Find where the given text appears and provide that cell's center as [X, Y] coordinate. 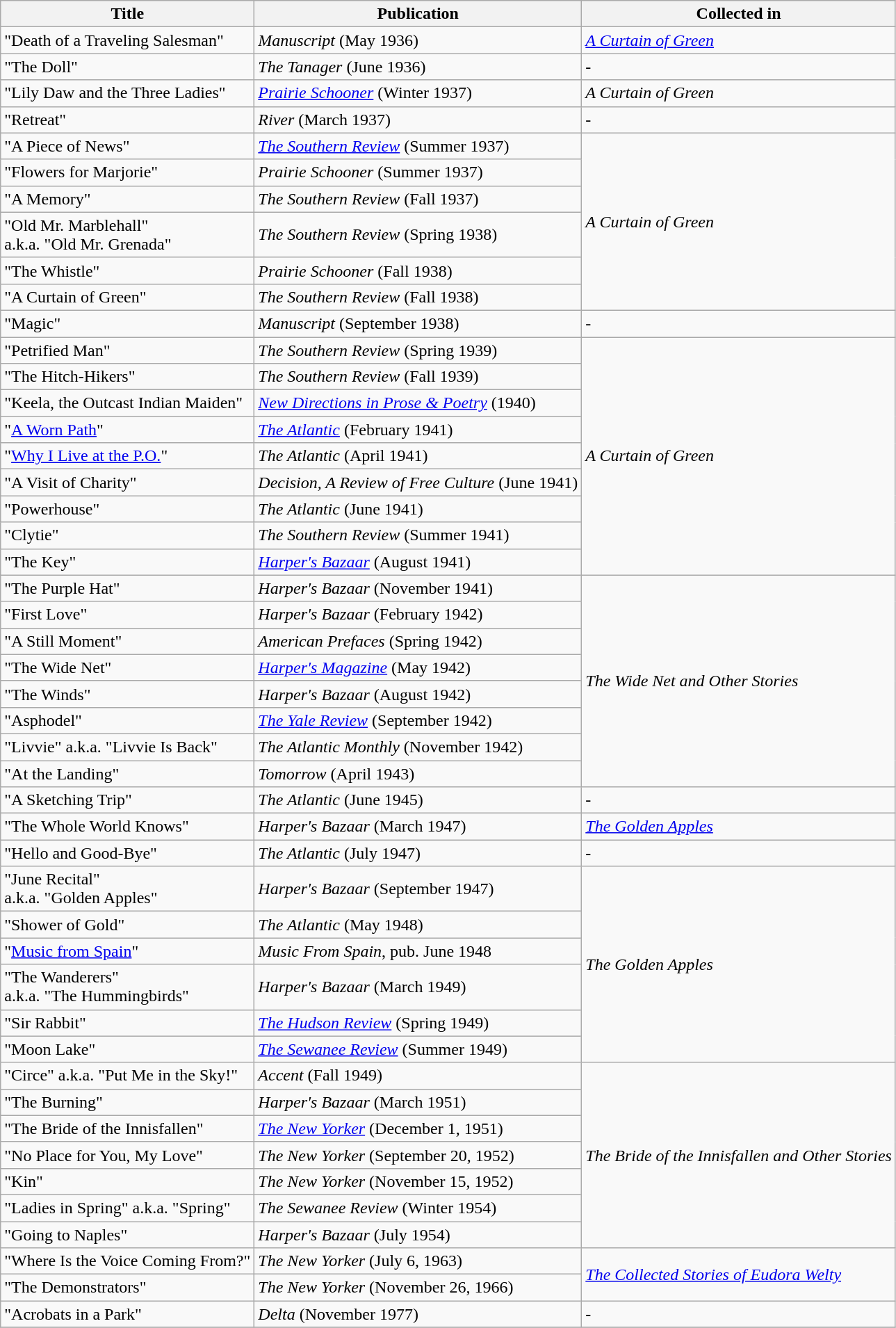
Manuscript (September 1938) [418, 323]
The Southern Review (Spring 1938) [418, 235]
"Moon Lake" [128, 1049]
Harper's Bazaar (August 1941) [418, 562]
New Directions in Prose & Poetry (1940) [418, 403]
The Atlantic (February 1941) [418, 430]
The New Yorker (July 6, 1963) [418, 1261]
"Powerhouse" [128, 509]
"A Sketching Trip" [128, 800]
"The Wide Net" [128, 667]
"Why I Live at the P.O." [128, 456]
"Livvie" a.k.a. "Livvie Is Back" [128, 747]
Harper's Bazaar (March 1949) [418, 987]
The New Yorker (September 20, 1952) [418, 1155]
Harper's Bazaar (September 1947) [418, 889]
The Sewanee Review (Summer 1949) [418, 1049]
The Southern Review (Summer 1941) [418, 535]
"Shower of Gold" [128, 925]
River (March 1937) [418, 120]
"Sir Rabbit" [128, 1023]
"A Still Moment" [128, 641]
The Southern Review (Fall 1937) [418, 199]
Prairie Schooner (Summer 1937) [418, 172]
"Asphodel" [128, 720]
"Clytie" [128, 535]
Harper's Bazaar (February 1942) [418, 615]
"Kin" [128, 1181]
The Sewanee Review (Winter 1954) [418, 1208]
"The Purple Hat" [128, 588]
Collected in [739, 14]
The Tanager (June 1936) [418, 67]
"Where Is the Voice Coming From?" [128, 1261]
"Ladies in Spring" a.k.a. "Spring" [128, 1208]
The Wide Net and Other Stories [739, 681]
The Atlantic (June 1945) [418, 800]
"Acrobats in a Park" [128, 1314]
"The Burning" [128, 1102]
"Magic" [128, 323]
"June Recital"a.k.a. "Golden Apples" [128, 889]
"Petrified Man" [128, 350]
The Southern Review (Spring 1939) [418, 350]
"The Winds" [128, 694]
Manuscript (May 1936) [418, 40]
The New Yorker (November 26, 1966) [418, 1288]
Publication [418, 14]
The Atlantic (May 1948) [418, 925]
The Hudson Review (Spring 1949) [418, 1023]
"The Hitch-Hikers" [128, 377]
The Southern Review (Fall 1939) [418, 377]
"The Doll" [128, 67]
The Yale Review (September 1942) [418, 720]
Harper's Magazine (May 1942) [418, 667]
Prairie Schooner (Winter 1937) [418, 93]
The Southern Review (Fall 1938) [418, 297]
The Atlantic (April 1941) [418, 456]
Tomorrow (April 1943) [418, 774]
The New Yorker (December 1, 1951) [418, 1128]
"The Bride of the Innisfallen" [128, 1128]
The Atlantic (June 1941) [418, 509]
"First Love" [128, 615]
"At the Landing" [128, 774]
The New Yorker (November 15, 1952) [418, 1181]
Delta (November 1977) [418, 1314]
"A Piece of News" [128, 146]
Music From Spain, pub. June 1948 [418, 951]
"Death of a Traveling Salesman" [128, 40]
"The Whistle" [128, 270]
"The Wanderers"a.k.a. "The Hummingbirds" [128, 987]
The Collected Stories of Eudora Welty [739, 1274]
"The Key" [128, 562]
The Atlantic (July 1947) [418, 853]
"The Whole World Knows" [128, 827]
"Keela, the Outcast Indian Maiden" [128, 403]
The Atlantic Monthly (November 1942) [418, 747]
Prairie Schooner (Fall 1938) [418, 270]
"Circe" a.k.a. "Put Me in the Sky!" [128, 1076]
Decision, A Review of Free Culture (June 1941) [418, 483]
"A Memory" [128, 199]
Title [128, 14]
The Southern Review (Summer 1937) [418, 146]
"Old Mr. Marblehall"a.k.a. "Old Mr. Grenada" [128, 235]
"A Visit of Charity" [128, 483]
Harper's Bazaar (August 1942) [418, 694]
Harper's Bazaar (March 1947) [418, 827]
"A Worn Path" [128, 430]
Harper's Bazaar (November 1941) [418, 588]
Harper's Bazaar (July 1954) [418, 1234]
American Prefaces (Spring 1942) [418, 641]
"Retreat" [128, 120]
"The Demonstrators" [128, 1288]
"A Curtain of Green" [128, 297]
Accent (Fall 1949) [418, 1076]
"No Place for You, My Love" [128, 1155]
"Music from Spain" [128, 951]
"Going to Naples" [128, 1234]
The Bride of the Innisfallen and Other Stories [739, 1155]
"Hello and Good-Bye" [128, 853]
Harper's Bazaar (March 1951) [418, 1102]
"Flowers for Marjorie" [128, 172]
"Lily Daw and the Three Ladies" [128, 93]
